Extract the (X, Y) coordinate from the center of the cell holding the provided text.  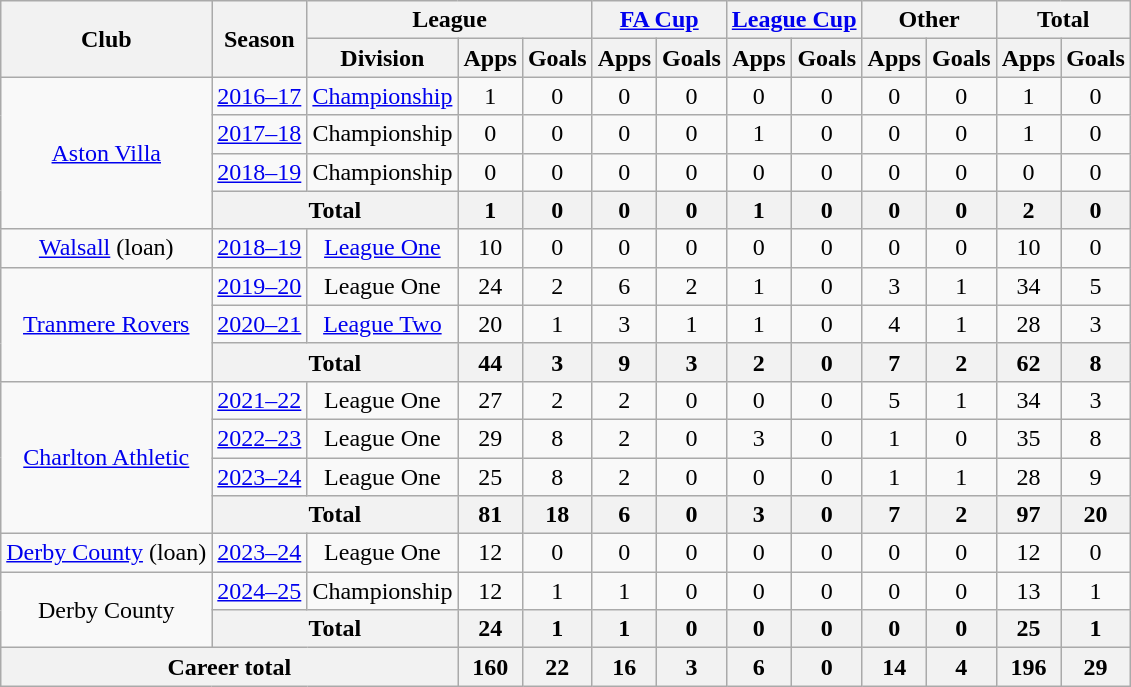
Other (929, 20)
97 (1028, 515)
14 (894, 667)
Club (106, 39)
2024–25 (260, 591)
Charlton Athletic (106, 457)
62 (1028, 362)
22 (557, 667)
League Cup (794, 20)
27 (490, 400)
2020–21 (260, 324)
196 (1028, 667)
44 (490, 362)
18 (557, 515)
2017–18 (260, 134)
Division (382, 58)
2022–23 (260, 438)
League Two (382, 324)
Walsall (loan) (106, 248)
Season (260, 39)
2019–20 (260, 286)
Career total (230, 667)
Derby County (loan) (106, 553)
FA Cup (659, 20)
35 (1028, 438)
81 (490, 515)
13 (1028, 591)
Derby County (106, 610)
Tranmere Rovers (106, 324)
League (450, 20)
160 (490, 667)
16 (624, 667)
Aston Villa (106, 153)
2016–17 (260, 96)
2021–22 (260, 400)
